Search for the cell housing the specified text and yield its (X, Y) center coordinate. 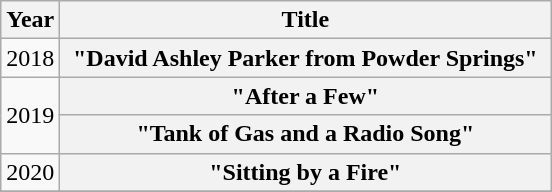
2020 (30, 172)
"David Ashley Parker from Powder Springs" (306, 58)
"Sitting by a Fire" (306, 172)
2018 (30, 58)
2019 (30, 115)
Year (30, 20)
"Tank of Gas and a Radio Song" (306, 134)
Title (306, 20)
"After a Few" (306, 96)
